Search for the cell housing the specified text and yield its [X, Y] center coordinate. 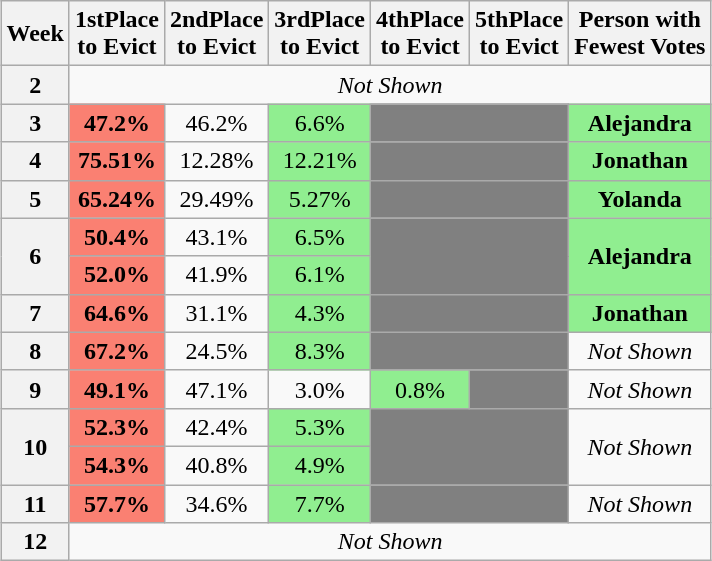
52.3% [116, 427]
5thPlaceto Evict [520, 34]
34.6% [216, 503]
2ndPlaceto Evict [216, 34]
31.1% [216, 313]
3 [35, 123]
64.6% [116, 313]
0.8% [420, 389]
4.9% [320, 465]
7.7% [320, 503]
43.1% [216, 237]
4.3% [320, 313]
42.4% [216, 427]
9 [35, 389]
6.5% [320, 237]
3rdPlaceto Evict [320, 34]
1stPlaceto Evict [116, 34]
8.3% [320, 351]
47.1% [216, 389]
5.3% [320, 427]
Person withFewest Votes [640, 34]
10 [35, 446]
46.2% [216, 123]
7 [35, 313]
50.4% [116, 237]
4 [35, 161]
41.9% [216, 275]
Yolanda [640, 199]
2 [35, 85]
11 [35, 503]
54.3% [116, 465]
57.7% [116, 503]
12.28% [216, 161]
Week [35, 34]
65.24% [116, 199]
29.49% [216, 199]
52.0% [116, 275]
5 [35, 199]
6 [35, 256]
6.1% [320, 275]
47.2% [116, 123]
49.1% [116, 389]
12.21% [320, 161]
3.0% [320, 389]
6.6% [320, 123]
75.51% [116, 161]
5.27% [320, 199]
12 [35, 542]
67.2% [116, 351]
40.8% [216, 465]
24.5% [216, 351]
8 [35, 351]
4thPlaceto Evict [420, 34]
